Return (X, Y) of the center of cell containing provided text 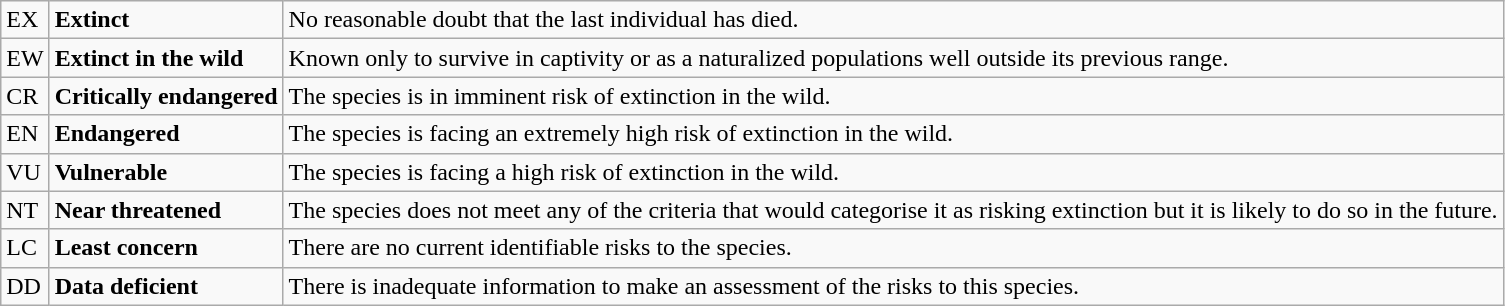
Critically endangered (166, 96)
Known only to survive in captivity or as a naturalized populations well outside its previous range. (893, 58)
The species is facing an extremely high risk of extinction in the wild. (893, 134)
VU (25, 172)
EX (25, 20)
EW (25, 58)
Endangered (166, 134)
LC (25, 248)
There are no current identifiable risks to the species. (893, 248)
There is inadequate information to make an assessment of the risks to this species. (893, 286)
The species is in imminent risk of extinction in the wild. (893, 96)
Extinct in the wild (166, 58)
Extinct (166, 20)
EN (25, 134)
The species does not meet any of the criteria that would categorise it as risking extinction but it is likely to do so in the future. (893, 210)
Near threatened (166, 210)
Vulnerable (166, 172)
No reasonable doubt that the last individual has died. (893, 20)
NT (25, 210)
Data deficient (166, 286)
DD (25, 286)
CR (25, 96)
The species is facing a high risk of extinction in the wild. (893, 172)
Least concern (166, 248)
